Locate the cell with the specified text and output its [X, Y] center coordinate. 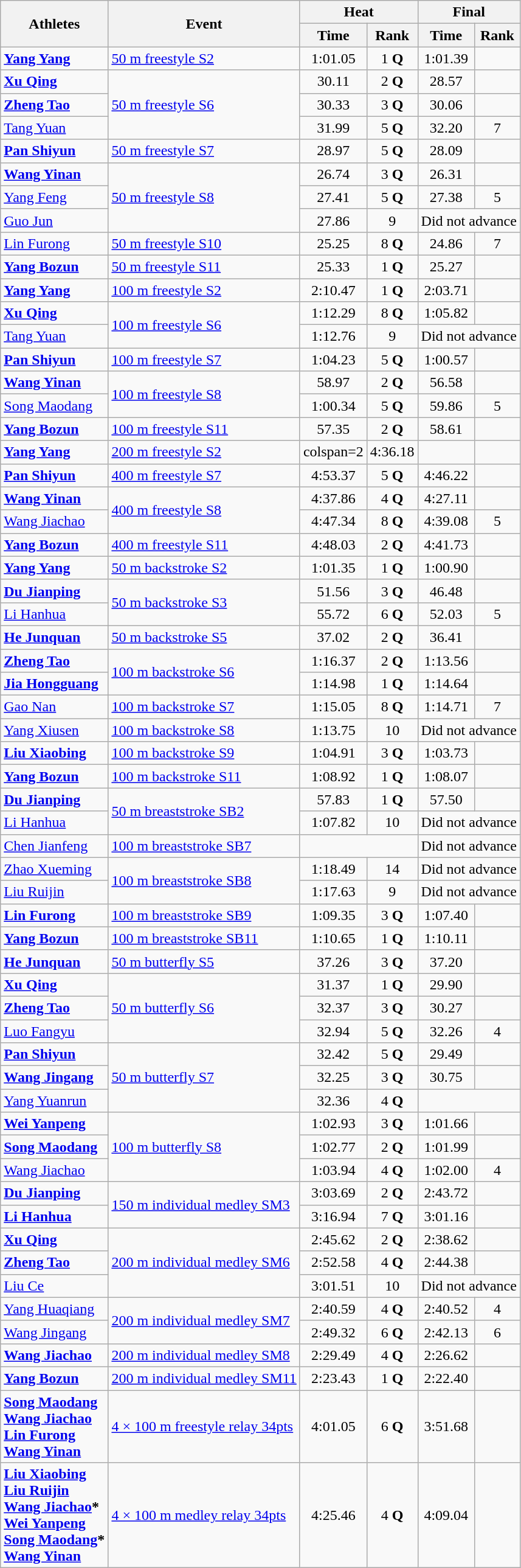
50 m butterfly S5 [204, 961]
Liu Ruijin [55, 892]
2:49.32 [333, 1332]
2:52.58 [333, 1263]
2:29.49 [333, 1355]
Zhao Xueming [55, 869]
6 [497, 1332]
Song Maodang Wang Jiachao Lin Furong Wang Yinan [55, 1426]
1:05.82 [446, 313]
Chen Jianfeng [55, 846]
1:00.34 [333, 406]
50 m freestyle S2 [204, 58]
32.26 [446, 1031]
1:07.82 [333, 823]
2:40.59 [333, 1309]
1:14.64 [446, 684]
4:36.18 [392, 452]
100 m backstroke S6 [204, 672]
Jia Hongguang [55, 684]
Yang Yuanrun [55, 1101]
30.06 [446, 105]
Liu Xiaobing [55, 753]
400 m freestyle S8 [204, 510]
100 m freestyle S11 [204, 429]
200 m individual medley SM11 [204, 1378]
1:01.66 [446, 1124]
50 m backstroke S3 [204, 602]
32.36 [333, 1101]
2:40.52 [446, 1309]
100 m breaststroke SB7 [204, 846]
27.86 [333, 220]
200 m individual medley SM6 [204, 1263]
1:13.56 [446, 660]
58.97 [333, 383]
4:46.22 [446, 475]
100 m backstroke S8 [204, 730]
Yang Feng [55, 197]
Event [204, 24]
Yang Huaqiang [55, 1309]
100 m freestyle S7 [204, 360]
25.25 [333, 243]
4:39.08 [446, 521]
1:04.91 [333, 753]
37.20 [446, 961]
4:53.37 [333, 475]
55.72 [333, 614]
200 m individual medley SM8 [204, 1355]
29.90 [446, 984]
Heat [359, 12]
4:09.04 [446, 1515]
1:00.90 [446, 568]
1:08.92 [333, 776]
50 m freestyle S8 [204, 197]
46.48 [446, 591]
1:04.23 [333, 360]
1:01.35 [333, 568]
56.58 [446, 383]
Liu Xiaobing Liu Ruijin Wang Jiachao* Wei Yanpeng Song Maodang* Wang Yinan [55, 1515]
27.41 [333, 197]
1:15.05 [333, 707]
1:12.76 [333, 336]
4:41.73 [446, 545]
50 m breaststroke SB2 [204, 811]
150 m individual medley SM3 [204, 1205]
32.94 [333, 1031]
1:00.57 [446, 360]
1:12.29 [333, 313]
2:45.62 [333, 1239]
100 m freestyle S6 [204, 325]
32.25 [333, 1078]
1:03.73 [446, 753]
400 m freestyle S7 [204, 475]
100 m backstroke S11 [204, 776]
100 m freestyle S2 [204, 290]
52.03 [446, 614]
2:44.38 [446, 1263]
24.86 [446, 243]
30.75 [446, 1078]
25.27 [446, 267]
32.42 [333, 1054]
36.41 [446, 637]
4:47.34 [333, 521]
100 m breaststroke SB9 [204, 915]
26.31 [446, 174]
50 m butterfly S7 [204, 1078]
2:43.72 [446, 1193]
200 m individual medley SM7 [204, 1320]
57.50 [446, 800]
100 m backstroke S7 [204, 707]
50 m freestyle S6 [204, 105]
50 m freestyle S7 [204, 151]
30.27 [446, 1008]
51.56 [333, 591]
14 [392, 869]
50 m freestyle S11 [204, 267]
58.61 [446, 429]
50 m backstroke S5 [204, 637]
1:13.75 [333, 730]
7 Q [392, 1216]
31.37 [333, 984]
1:02.00 [446, 1170]
59.86 [446, 406]
37.26 [333, 961]
100 m backstroke S9 [204, 753]
1:01.39 [446, 58]
3:51.68 [446, 1426]
1:02.77 [333, 1147]
4:48.03 [333, 545]
28.97 [333, 151]
30.33 [333, 105]
4:25.46 [333, 1515]
1:07.40 [446, 915]
27.38 [446, 197]
37.02 [333, 637]
100 m butterfly S8 [204, 1147]
100 m freestyle S8 [204, 394]
1:09.35 [333, 915]
3:01.51 [333, 1286]
Yang Xiusen [55, 730]
50 m butterfly S6 [204, 1008]
2:26.62 [446, 1355]
32.20 [446, 128]
2:10.47 [333, 290]
2:38.62 [446, 1239]
32.37 [333, 1008]
200 m freestyle S2 [204, 452]
31.99 [333, 128]
26.74 [333, 174]
1:01.05 [333, 58]
1:02.93 [333, 1124]
Luo Fangyu [55, 1031]
400 m freestyle S11 [204, 545]
1:16.37 [333, 660]
1:10.65 [333, 938]
3:16.94 [333, 1216]
100 m breaststroke SB8 [204, 880]
4:27.11 [446, 498]
50 m backstroke S2 [204, 568]
57.83 [333, 800]
colspan=2 [333, 452]
2:03.71 [446, 290]
30.11 [333, 82]
28.09 [446, 151]
Guo Jun [55, 220]
Wei Yanpeng [55, 1124]
4:01.05 [333, 1426]
28.57 [446, 82]
50 m freestyle S10 [204, 243]
1:18.49 [333, 869]
4 × 100 m freestyle relay 34pts [204, 1426]
1:01.99 [446, 1147]
Final [469, 12]
4:37.86 [333, 498]
1:10.11 [446, 938]
1:14.98 [333, 684]
1:17.63 [333, 892]
2:22.40 [446, 1378]
4 × 100 m medley relay 34pts [204, 1515]
3:01.16 [446, 1216]
2:42.13 [446, 1332]
25.33 [333, 267]
29.49 [446, 1054]
Gao Nan [55, 707]
3:03.69 [333, 1193]
Athletes [55, 24]
1:14.71 [446, 707]
1:08.07 [446, 776]
100 m breaststroke SB11 [204, 938]
Liu Ce [55, 1286]
1:03.94 [333, 1170]
2:23.43 [333, 1378]
57.35 [333, 429]
